For the text-containing cell, return its midpoint in [x, y] coordinate format. 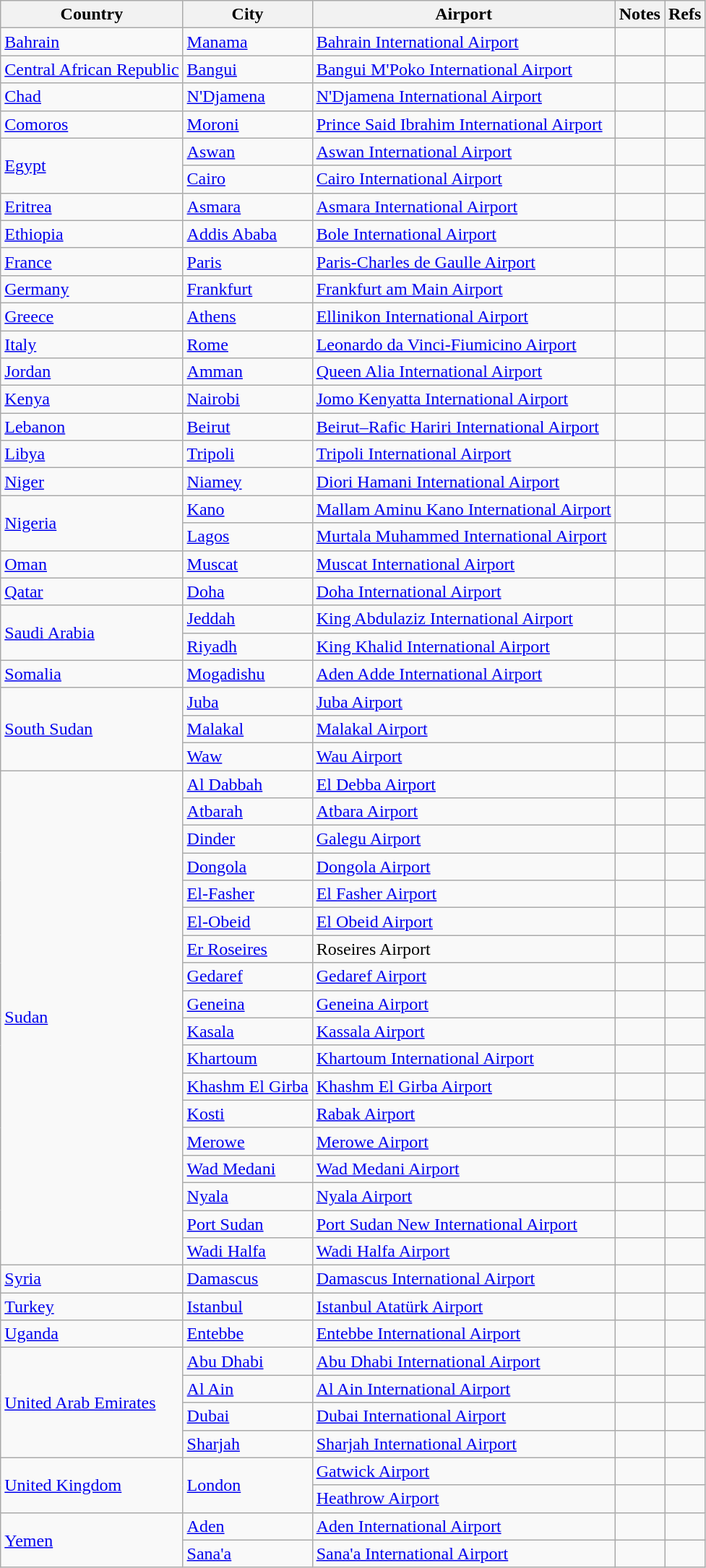
King Khalid International Airport [464, 646]
Eritrea [92, 207]
City [247, 14]
Diori Hamani International Airport [464, 482]
Malakal [247, 729]
Ellinikon International Airport [464, 316]
Qatar [92, 592]
Sharjah [247, 1444]
Atbara Airport [464, 812]
Country [92, 14]
Ethiopia [92, 234]
United Arab Emirates [92, 1403]
Bangui [247, 69]
Addis Ababa [247, 234]
N'Djamena [247, 97]
Port Sudan [247, 1224]
Asmara International Airport [464, 207]
El Debba Airport [464, 784]
Oman [92, 564]
Juba Airport [464, 701]
Gedaref Airport [464, 976]
Istanbul [247, 1307]
Er Roseires [247, 949]
Kosti [247, 1114]
Beirut–Rafic Hariri International Airport [464, 427]
Kano [247, 509]
London [247, 1485]
Sana'a International Airport [464, 1554]
Jordan [92, 372]
Amman [247, 372]
Nyala Airport [464, 1196]
France [92, 261]
Uganda [92, 1334]
Merowe Airport [464, 1141]
Refs [685, 14]
Khartoum [247, 1059]
Muscat [247, 564]
Manama [247, 42]
Nigeria [92, 523]
Tripoli [247, 454]
Merowe [247, 1141]
South Sudan [92, 729]
Egypt [92, 165]
Al Ain International Airport [464, 1389]
Nairobi [247, 399]
Al Ain [247, 1389]
Damascus [247, 1279]
El-Fasher [247, 894]
Yemen [92, 1540]
Sudan [92, 1017]
Aswan International Airport [464, 152]
Wadi Halfa [247, 1252]
Dongola Airport [464, 867]
Waw [247, 756]
Entebbe [247, 1334]
Niger [92, 482]
United Kingdom [92, 1485]
Istanbul Atatürk Airport [464, 1307]
Gedaref [247, 976]
El Fasher Airport [464, 894]
N'Djamena International Airport [464, 97]
Lagos [247, 537]
Malakal Airport [464, 729]
Geneina Airport [464, 1004]
Libya [92, 454]
Paris-Charles de Gaulle Airport [464, 261]
Greece [92, 316]
Dubai International Airport [464, 1416]
Bole International Airport [464, 234]
Sharjah International Airport [464, 1444]
Jomo Kenyatta International Airport [464, 399]
Aden [247, 1526]
Tripoli International Airport [464, 454]
Bangui M'Poko International Airport [464, 69]
Mallam Aminu Kano International Airport [464, 509]
Aden Adde International Airport [464, 674]
Bahrain International Airport [464, 42]
Heathrow Airport [464, 1499]
Wad Medani Airport [464, 1169]
Wadi Halfa Airport [464, 1252]
Paris [247, 261]
Galegu Airport [464, 839]
Riyadh [247, 646]
Turkey [92, 1307]
Leonardo da Vinci-Fiumicino Airport [464, 345]
Muscat International Airport [464, 564]
Lebanon [92, 427]
Bahrain [92, 42]
Nyala [247, 1196]
Somalia [92, 674]
Khashm El Girba Airport [464, 1086]
Chad [92, 97]
Moroni [247, 124]
El-Obeid [247, 922]
Prince Said Ibrahim International Airport [464, 124]
Queen Alia International Airport [464, 372]
Gatwick Airport [464, 1471]
Syria [92, 1279]
El Obeid Airport [464, 922]
Juba [247, 701]
Wad Medani [247, 1169]
Central African Republic [92, 69]
Cairo [247, 179]
Doha International Airport [464, 592]
Damascus International Airport [464, 1279]
Entebbe International Airport [464, 1334]
Dinder [247, 839]
Dongola [247, 867]
Doha [247, 592]
Abu Dhabi [247, 1361]
Roseires Airport [464, 949]
Al Dabbah [247, 784]
Airport [464, 14]
Comoros [92, 124]
Kenya [92, 399]
Aswan [247, 152]
King Abdulaziz International Airport [464, 619]
Khashm El Girba [247, 1086]
Jeddah [247, 619]
Aden International Airport [464, 1526]
Cairo International Airport [464, 179]
Murtala Muhammed International Airport [464, 537]
Geneina [247, 1004]
Athens [247, 316]
Abu Dhabi International Airport [464, 1361]
Kassala Airport [464, 1031]
Beirut [247, 427]
Port Sudan New International Airport [464, 1224]
Notes [640, 14]
Frankfurt [247, 289]
Germany [92, 289]
Sana'a [247, 1554]
Mogadishu [247, 674]
Wau Airport [464, 756]
Khartoum International Airport [464, 1059]
Dubai [247, 1416]
Rome [247, 345]
Rabak Airport [464, 1114]
Saudi Arabia [92, 633]
Kasala [247, 1031]
Atbarah [247, 812]
Frankfurt am Main Airport [464, 289]
Asmara [247, 207]
Niamey [247, 482]
Italy [92, 345]
